Pinpoint the cell where the given text exists, returning its (X, Y) midpoint coordinate. 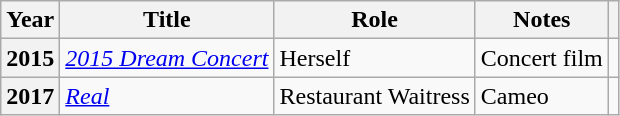
Year (30, 20)
Notes (542, 20)
2017 (30, 96)
2015 Dream Concert (167, 58)
Herself (374, 58)
Title (167, 20)
Restaurant Waitress (374, 96)
Real (167, 96)
Cameo (542, 96)
2015 (30, 58)
Role (374, 20)
Concert film (542, 58)
